Determine the [X, Y] coordinate at the center of the cell enclosing the given text.  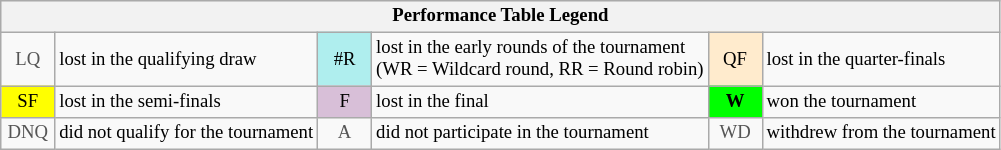
lost in the final [540, 102]
lost in the semi-finals [186, 102]
W [735, 102]
QF [735, 60]
did not qualify for the tournament [186, 134]
lost in the early rounds of the tournament(WR = Wildcard round, RR = Round robin) [540, 60]
withdrew from the tournament [881, 134]
won the tournament [881, 102]
#R [345, 60]
SF [28, 102]
lost in the quarter-finals [881, 60]
lost in the qualifying draw [186, 60]
WD [735, 134]
A [345, 134]
Performance Table Legend [500, 16]
F [345, 102]
LQ [28, 60]
DNQ [28, 134]
did not participate in the tournament [540, 134]
